Return (x, y) of the center of cell containing provided text 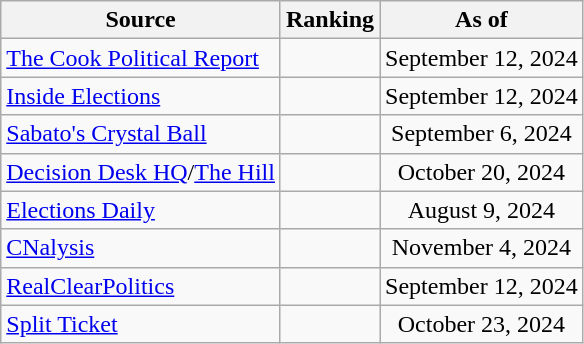
Split Ticket (141, 324)
November 4, 2024 (482, 248)
Sabato's Crystal Ball (141, 134)
Decision Desk HQ/The Hill (141, 172)
August 9, 2024 (482, 210)
Source (141, 20)
As of (482, 20)
September 6, 2024 (482, 134)
October 20, 2024 (482, 172)
Ranking (330, 20)
The Cook Political Report (141, 58)
RealClearPolitics (141, 286)
CNalysis (141, 248)
October 23, 2024 (482, 324)
Elections Daily (141, 210)
Inside Elections (141, 96)
